For the text-containing cell, return its midpoint in [x, y] coordinate format. 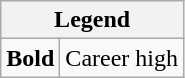
Bold [30, 58]
Legend [92, 20]
Career high [122, 58]
